Pinpoint the cell where the given text exists, returning its [x, y] midpoint coordinate. 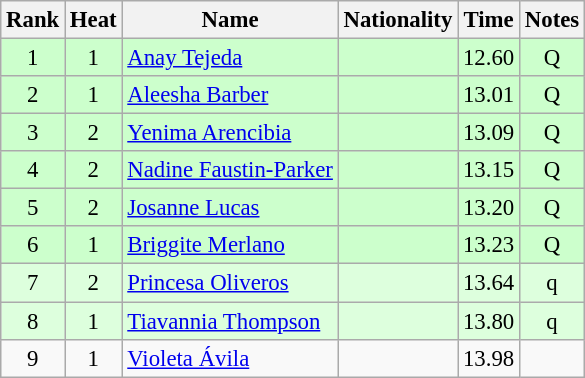
Aleesha Barber [230, 95]
Name [230, 20]
12.60 [489, 58]
Nadine Faustin-Parker [230, 170]
Briggite Merlano [230, 245]
Heat [94, 20]
6 [33, 245]
13.01 [489, 95]
Princesa Oliveros [230, 283]
Josanne Lucas [230, 208]
13.15 [489, 170]
8 [33, 321]
9 [33, 358]
7 [33, 283]
13.23 [489, 245]
Rank [33, 20]
Violeta Ávila [230, 358]
3 [33, 133]
13.09 [489, 133]
Notes [552, 20]
Yenima Arencibia [230, 133]
13.80 [489, 321]
4 [33, 170]
Anay Tejeda [230, 58]
13.20 [489, 208]
Nationality [398, 20]
Tiavannia Thompson [230, 321]
13.64 [489, 283]
13.98 [489, 358]
5 [33, 208]
Time [489, 20]
